Pinpoint the cell where the given text exists, returning its (X, Y) midpoint coordinate. 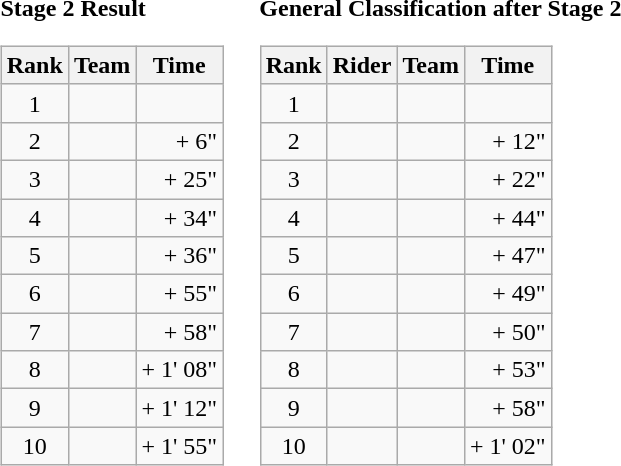
+ 1' 08" (180, 370)
+ 1' 12" (180, 408)
+ 1' 02" (508, 446)
+ 50" (508, 332)
+ 34" (180, 217)
+ 53" (508, 370)
+ 55" (180, 294)
Rider (362, 65)
+ 6" (180, 141)
+ 49" (508, 294)
+ 47" (508, 256)
+ 44" (508, 217)
+ 22" (508, 179)
+ 1' 55" (180, 446)
+ 12" (508, 141)
+ 36" (180, 256)
+ 25" (180, 179)
